Provide the (x, y) coordinate of the cell's center where the given text is located.  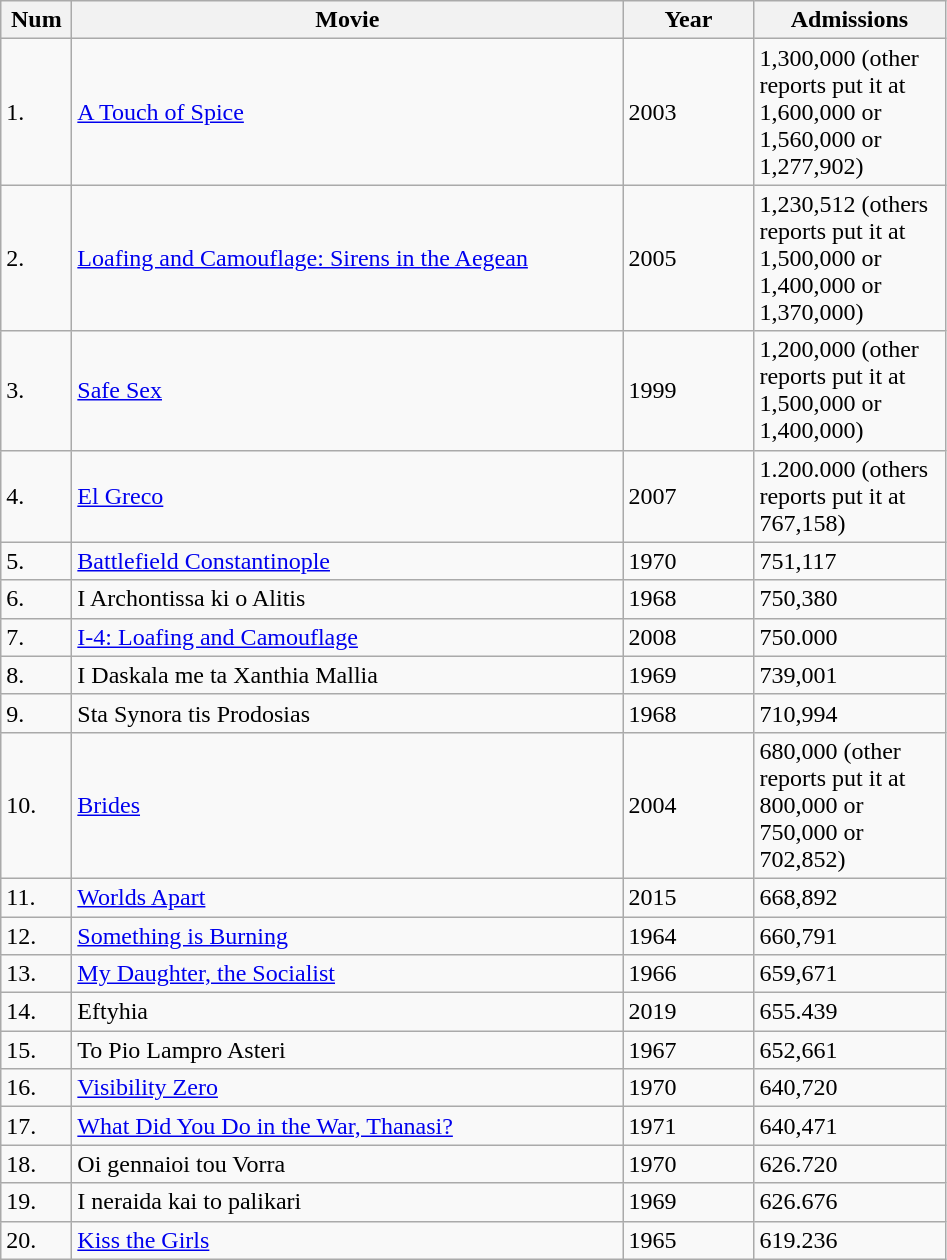
I Archontissa ki o Alitis (348, 599)
16. (36, 1088)
18. (36, 1164)
2. (36, 258)
640,471 (850, 1126)
Movie (348, 20)
2005 (688, 258)
1971 (688, 1126)
7. (36, 637)
1966 (688, 974)
668,892 (850, 897)
2007 (688, 496)
13. (36, 974)
1,300,000 (other reports put it at 1,600,000 or 1,560,000 or 1,277,902) (850, 112)
Something is Burning (348, 935)
8. (36, 675)
17. (36, 1126)
1965 (688, 1240)
El Greco (348, 496)
I-4: Loafing and Camouflage (348, 637)
5. (36, 561)
660,791 (850, 935)
626.676 (850, 1202)
3. (36, 390)
A Touch of Spice (348, 112)
680,000 (other reports put it at 800,000 or 750,000 or 702,852) (850, 805)
Brides (348, 805)
655.439 (850, 1012)
2008 (688, 637)
Num (36, 20)
2003 (688, 112)
751,117 (850, 561)
Sta Synora tis Prodosias (348, 713)
Kiss the Girls (348, 1240)
To Pio Lampro Asteri (348, 1050)
12. (36, 935)
659,671 (850, 974)
Eftyhia (348, 1012)
10. (36, 805)
652,661 (850, 1050)
I Daskala me ta Xanthia Mallia (348, 675)
640,720 (850, 1088)
Loafing and Camouflage: Sirens in the Aegean (348, 258)
Worlds Apart (348, 897)
Admissions (850, 20)
750.000 (850, 637)
15. (36, 1050)
Battlefield Constantinople (348, 561)
9. (36, 713)
Oi gennaioi tou Vorra (348, 1164)
Safe Sex (348, 390)
710,994 (850, 713)
739,001 (850, 675)
1964 (688, 935)
750,380 (850, 599)
14. (36, 1012)
Visibility Zero (348, 1088)
1,200,000 (other reports put it at 1,500,000 or 1,400,000) (850, 390)
11. (36, 897)
20. (36, 1240)
4. (36, 496)
626.720 (850, 1164)
2015 (688, 897)
My Daughter, the Socialist (348, 974)
1. (36, 112)
2004 (688, 805)
1,230,512 (others reports put it at 1,500,000 or 1,400,000 or 1,370,000) (850, 258)
What Did You Do in the War, Thanasi? (348, 1126)
Year (688, 20)
619.236 (850, 1240)
2019 (688, 1012)
6. (36, 599)
19. (36, 1202)
1967 (688, 1050)
1.200.000 (others reports put it at 767,158) (850, 496)
I neraida kai to palikari (348, 1202)
1999 (688, 390)
